Search for the cell housing the specified text and yield its [X, Y] center coordinate. 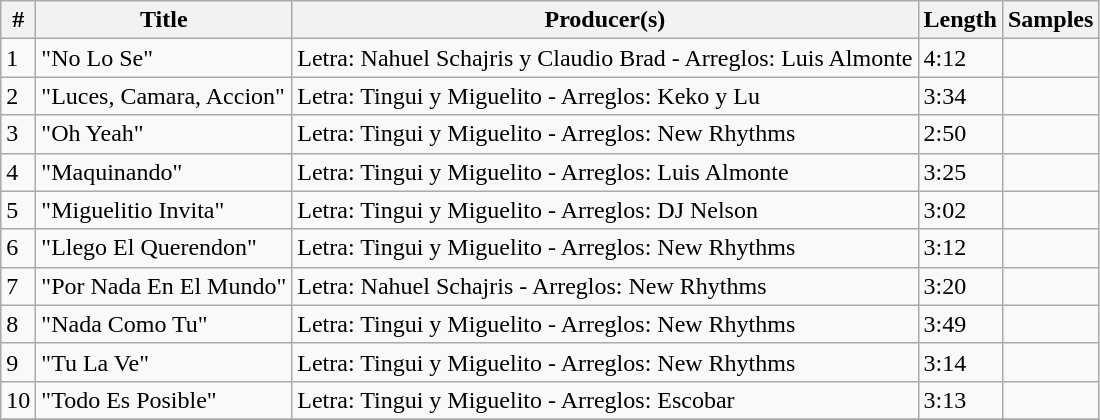
"Maquinando" [164, 172]
3 [18, 134]
9 [18, 362]
# [18, 20]
7 [18, 286]
4 [18, 172]
10 [18, 400]
Letra: Tingui y Miguelito - Arreglos: Luis Almonte [605, 172]
"Llego El Querendon" [164, 248]
3:13 [960, 400]
"Tu La Ve" [164, 362]
2 [18, 96]
Samples [1050, 20]
4:12 [960, 58]
"Oh Yeah" [164, 134]
3:02 [960, 210]
1 [18, 58]
3:12 [960, 248]
Letra: Nahuel Schajris - Arreglos: New Rhythms [605, 286]
"Nada Como Tu" [164, 324]
6 [18, 248]
"Luces, Camara, Accion" [164, 96]
"Por Nada En El Mundo" [164, 286]
3:25 [960, 172]
2:50 [960, 134]
Letra: Tingui y Miguelito - Arreglos: Keko y Lu [605, 96]
8 [18, 324]
Letra: Tingui y Miguelito - Arreglos: DJ Nelson [605, 210]
"Todo Es Posible" [164, 400]
3:14 [960, 362]
"Miguelitio Invita" [164, 210]
3:49 [960, 324]
3:20 [960, 286]
5 [18, 210]
3:34 [960, 96]
Letra: Tingui y Miguelito - Arreglos: Escobar [605, 400]
Producer(s) [605, 20]
Letra: Nahuel Schajris y Claudio Brad - Arreglos: Luis Almonte [605, 58]
Length [960, 20]
Title [164, 20]
"No Lo Se" [164, 58]
